Provide the (X, Y) coordinate of the cell's center where the given text is located.  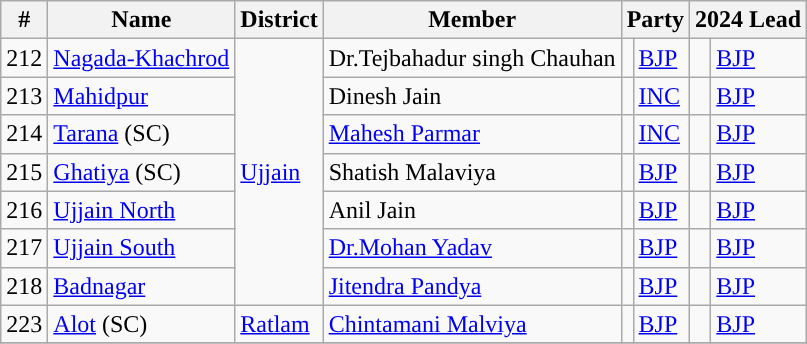
# (24, 20)
Nagada-Khachrod (142, 58)
Dinesh Jain (472, 96)
Dr.Tejbahadur singh Chauhan (472, 58)
Tarana (SC) (142, 134)
Ratlam (279, 324)
Anil Jain (472, 210)
Ujjain North (142, 210)
Name (142, 20)
Member (472, 20)
Mahidpur (142, 96)
Ghatiya (SC) (142, 172)
217 (24, 248)
Party (655, 20)
213 (24, 96)
218 (24, 286)
Alot (SC) (142, 324)
Dr.Mohan Yadav (472, 248)
214 (24, 134)
216 (24, 210)
Mahesh Parmar (472, 134)
Badnagar (142, 286)
Ujjain South (142, 248)
215 (24, 172)
2024 Lead (748, 20)
Chintamani Malviya (472, 324)
Jitendra Pandya (472, 286)
Ujjain (279, 172)
223 (24, 324)
District (279, 20)
Shatish Malaviya (472, 172)
212 (24, 58)
